Determine the (x, y) coordinate at the center of the cell enclosing the given text.  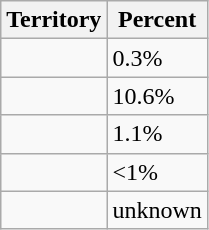
Territory (54, 20)
0.3% (157, 58)
Percent (157, 20)
<1% (157, 172)
10.6% (157, 96)
1.1% (157, 134)
unknown (157, 210)
